Output the (x, y) coordinate of the center of the cell containing the given text.  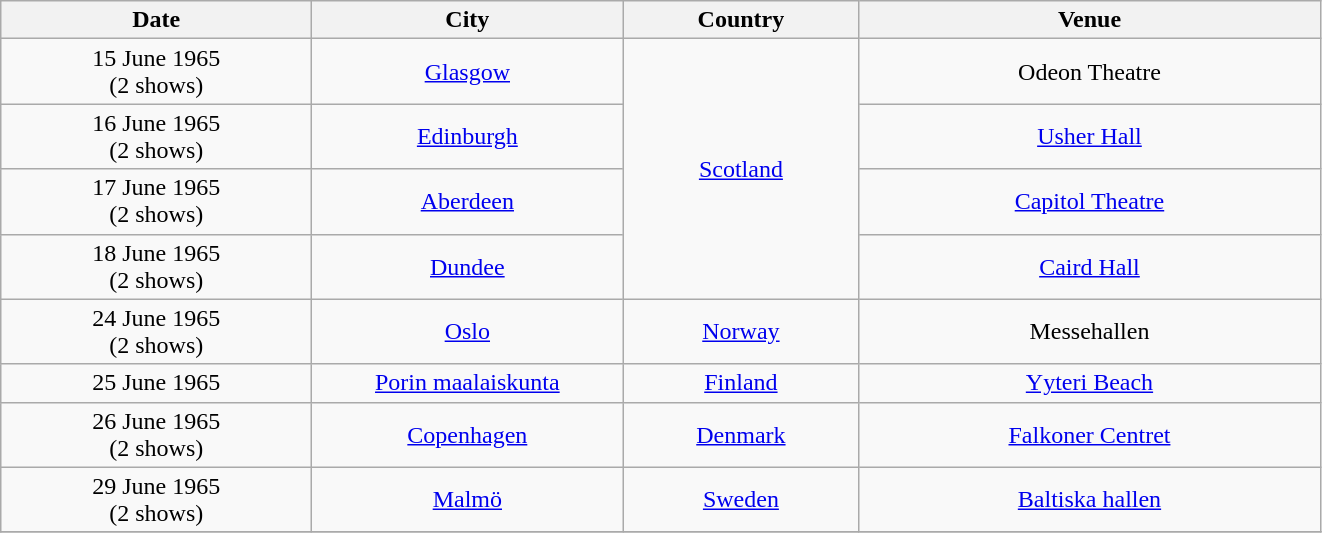
18 June 1965(2 shows) (156, 266)
Copenhagen (468, 434)
Venue (1090, 20)
Odeon Theatre (1090, 72)
Dundee (468, 266)
Date (156, 20)
Glasgow (468, 72)
Oslo (468, 332)
26 June 1965(2 shows) (156, 434)
Usher Hall (1090, 136)
Falkoner Centret (1090, 434)
Finland (741, 383)
Country (741, 20)
25 June 1965 (156, 383)
Aberdeen (468, 202)
Messehallen (1090, 332)
Baltiska hallen (1090, 500)
15 June 1965(2 shows) (156, 72)
Malmö (468, 500)
16 June 1965(2 shows) (156, 136)
Scotland (741, 169)
Yyteri Beach (1090, 383)
17 June 1965(2 shows) (156, 202)
Porin maalaiskunta (468, 383)
City (468, 20)
24 June 1965(2 shows) (156, 332)
Capitol Theatre (1090, 202)
29 June 1965(2 shows) (156, 500)
Caird Hall (1090, 266)
Denmark (741, 434)
Sweden (741, 500)
Norway (741, 332)
Edinburgh (468, 136)
